Output the [X, Y] coordinate of the center of the cell containing the given text.  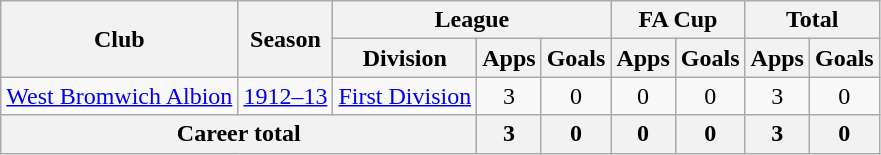
Career total [239, 134]
Season [286, 39]
Total [812, 20]
1912–13 [286, 96]
First Division [405, 96]
FA Cup [678, 20]
Club [120, 39]
League [472, 20]
Division [405, 58]
West Bromwich Albion [120, 96]
